Find where the given text appears and provide that cell's center as (x, y) coordinate. 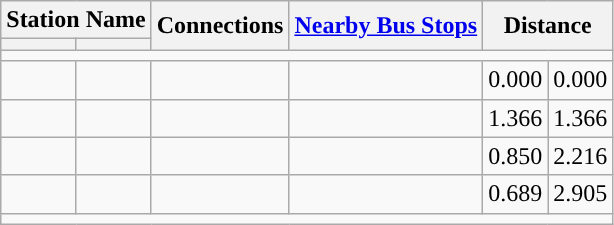
Distance (548, 26)
2.905 (580, 194)
Station Name (76, 20)
Nearby Bus Stops (386, 26)
2.216 (580, 156)
Connections (220, 26)
0.850 (516, 156)
0.689 (516, 194)
